Search for the cell housing the specified text and yield its [X, Y] center coordinate. 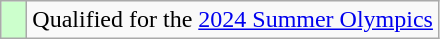
Qualified for the 2024 Summer Olympics [233, 20]
